Extract the (X, Y) coordinate from the center of the cell holding the provided text.  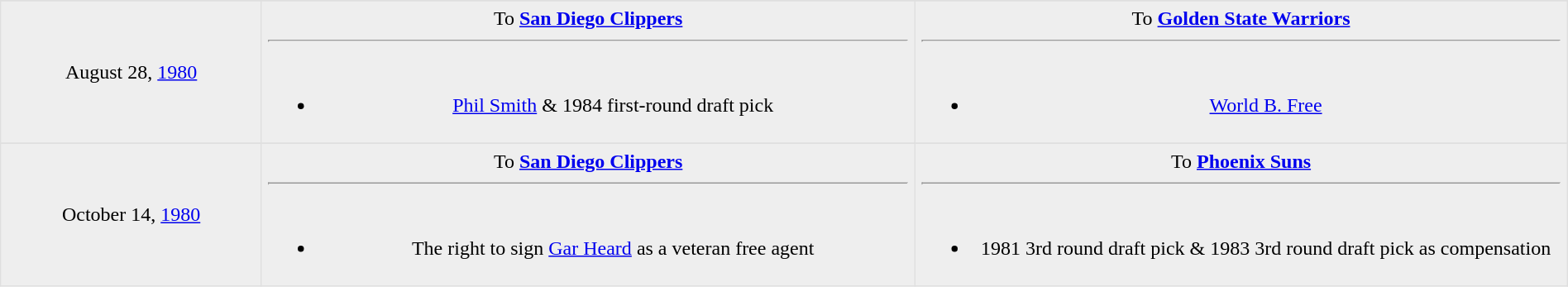
August 28, 1980 (131, 72)
October 14, 1980 (131, 214)
To Golden State WarriorsWorld B. Free (1241, 72)
To Phoenix Suns1981 3rd round draft pick & 1983 3rd round draft pick as compensation (1241, 214)
To San Diego ClippersThe right to sign Gar Heard as a veteran free agent (587, 214)
To San Diego ClippersPhil Smith & 1984 first-round draft pick (587, 72)
